Capture the cell that displays the provided text and extract its (X, Y) central coordinate. 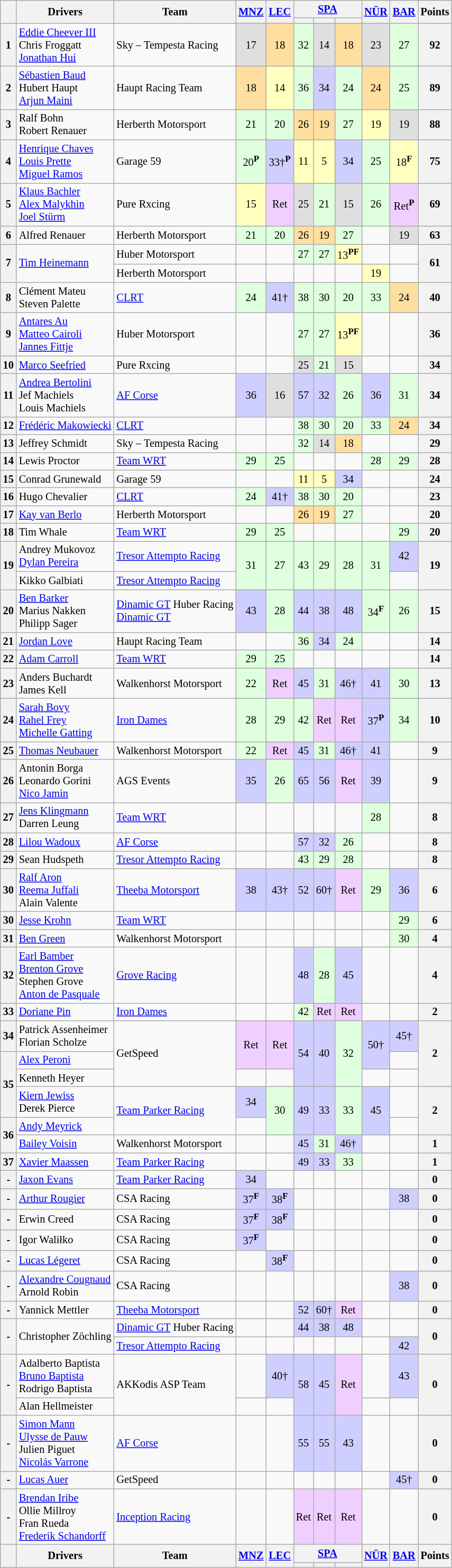
Yannick Mettler (66, 1310)
63 (435, 235)
Henrique Chaves Louis Prette Miguel Ramos (66, 162)
Adalberto Baptista Bruno Baptista Rodrigo Baptista (66, 1376)
58 (303, 1385)
Ben Green (66, 938)
Bailey Voisin (66, 1144)
Alan Hellmeister (66, 1406)
Xavier Maassen (66, 1162)
Doriane Pin (66, 1012)
56 (324, 781)
Lucas Légeret (66, 1260)
Conrad Grunewald (66, 479)
Jaxon Evans (66, 1179)
Christopher Zöchling (66, 1336)
69 (435, 204)
89 (435, 88)
40† (280, 1376)
Tim Heinemann (66, 263)
33†P (280, 162)
Frédéric Makowiecki (66, 426)
Inception Racing (174, 1517)
Sarah Bovy Rahel Frey Michelle Gatting (66, 720)
Ralf Aron Reema Juffali Alain Valente (66, 890)
88 (435, 125)
Arthur Rougier (66, 1199)
Dinamic GT Huber Racing Dinamic GT (174, 611)
50† (376, 1045)
Igor Waliłko (66, 1240)
AGS Events (174, 781)
AKKodis ASP Team (174, 1385)
Kay van Berlo (66, 514)
Simon Mann Ulysse de Pauw Julien Piguet Nicolás Varrone (66, 1443)
92 (435, 45)
Jordan Love (66, 641)
Sébastien Baud Hubert Haupt Arjun Maini (66, 88)
Alex Peroni (66, 1060)
54 (303, 1054)
Andrea Bertolini Jef Machiels Louis Machiels (66, 395)
Lucas Auer (66, 1480)
Ralf Bohn Robert Renauer (66, 125)
Alfred Renauer (66, 235)
Andy Meyrick (66, 1126)
Grove Racing (174, 975)
Sean Hudspeth (66, 860)
Ben Barker Marius Nakken Philipp Sager (66, 611)
Kikko Galbiati (66, 580)
Tim Whale (66, 532)
Lewis Proctor (66, 461)
75 (435, 162)
Brendan Iribe Ollie Millroy Fran Rueda Frederik Schandorff (66, 1517)
Antonin Borga Leonardo Gorini Nico Jamin (66, 781)
Andrey Mukovoz Dylan Pereira (66, 556)
Erwin Creed (66, 1219)
61 (435, 263)
Alexandre Cougnaud Arnold Robin (66, 1286)
43† (280, 890)
Kiern Jewiss Derek Pierce (66, 1102)
Antares Au Matteo Cairoli Jannes Fittje (66, 334)
39 (376, 781)
Clément Mateu Steven Palette (66, 297)
Eddie Cheever III Chris Froggatt Jonathan Hui (66, 45)
Jeffrey Schmidt (66, 443)
34F (376, 611)
7 (8, 263)
Kenneth Heyer (66, 1078)
RetP (404, 204)
Thomas Neubauer (66, 750)
18F (404, 162)
Patrick Assenheimer Florian Scholze (66, 1036)
Dinamic GT Huber Racing (174, 1328)
37 (8, 1162)
Klaus Bachler Alex Malykhin Joel Stürm (66, 204)
65 (303, 781)
37P (376, 720)
Anders Buchardt James Kell (66, 683)
Adam Carroll (66, 659)
20P (251, 162)
12 (8, 426)
Jesse Krohn (66, 921)
Marco Seefried (66, 365)
Earl Bamber Brenton Grove Stephen Grove Anton de Pasquale (66, 975)
3 (8, 125)
Lilou Wadoux (66, 842)
Jens Klingmann Darren Leung (66, 818)
Hugo Chevalier (66, 496)
